Detect which cell encompasses the target text, then output its (x, y) center coordinate. 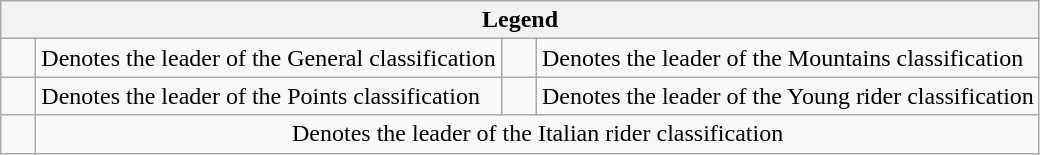
Denotes the leader of the Young rider classification (788, 96)
Denotes the leader of the Mountains classification (788, 58)
Denotes the leader of the Italian rider classification (538, 134)
Denotes the leader of the General classification (269, 58)
Legend (520, 20)
Denotes the leader of the Points classification (269, 96)
